Provide the [X, Y] coordinate of the cell's center where the given text is located.  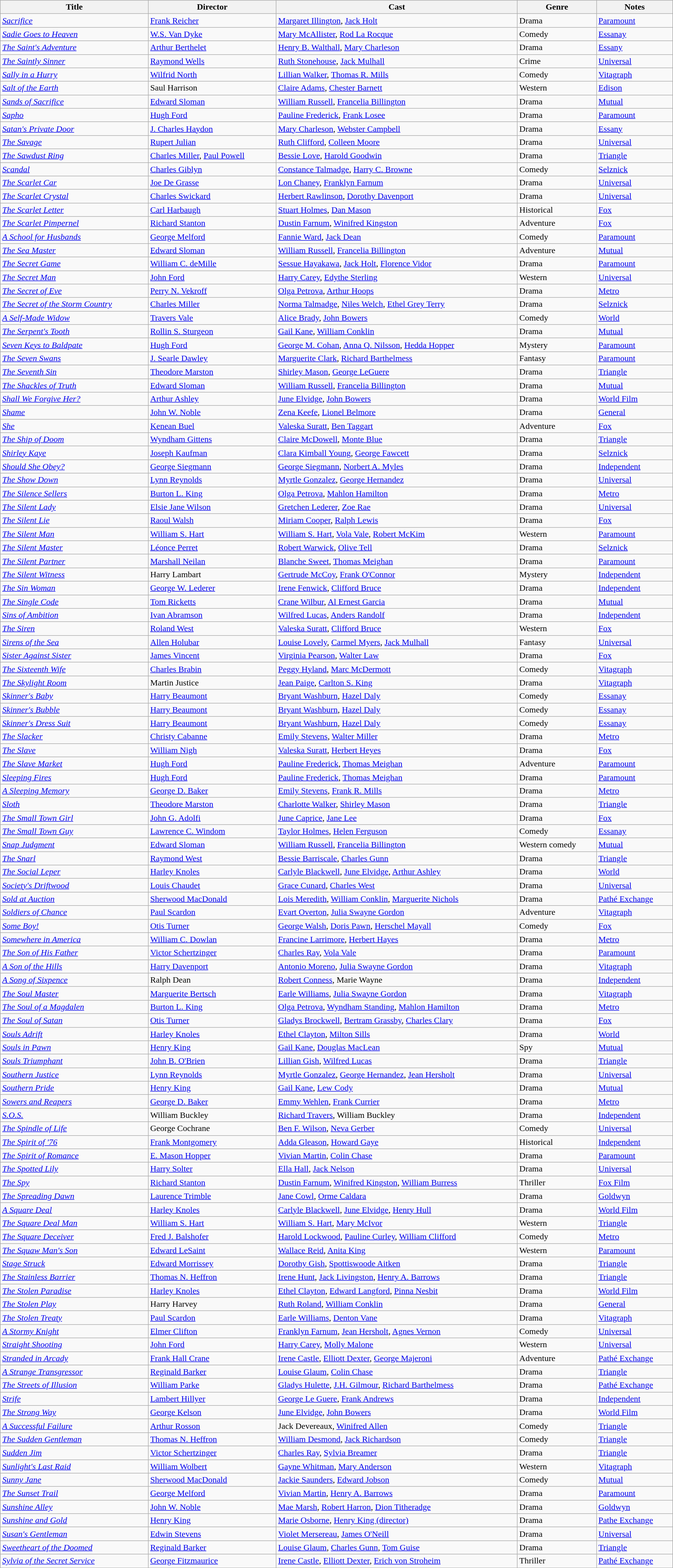
Mae Marsh, Robert Harron, Dion Titheradge [397, 1507]
Sweetheart of the Doomed [75, 1547]
William Wolbert [212, 1466]
Edward LeSaint [212, 1250]
Claire McDowell, Monte Blue [397, 439]
Southern Justice [75, 1075]
The Soul of Satan [75, 1020]
The Spirit of '76 [75, 1142]
Director [212, 7]
Mary McAllister, Rod La Rocque [397, 34]
John G. Adolfi [212, 818]
Henry B. Walthall, Mary Charleson [397, 48]
John B. O'Brien [212, 1061]
Rollin S. Sturgeon [212, 331]
Cast [397, 7]
The Stolen Treaty [75, 1318]
Charles Miller [212, 304]
Southern Pride [75, 1088]
The Spreading Dawn [75, 1196]
Some Boy! [75, 926]
The Small Town Guy [75, 831]
George Walsh, Doris Pawn, Herschel Mayall [397, 926]
Myrtle Gonzalez, George Hernandez, Jean Hersholt [397, 1075]
Souls Triumphant [75, 1061]
Marie Osborne, Henry King (director) [397, 1520]
A School for Husbands [75, 237]
George Cochrane [212, 1129]
Wilfred Lucas, Anders Randolf [397, 615]
Ruth Clifford, Colleen Moore [397, 142]
Carlyle Blackwell, June Elvidge, Henry Hull [397, 1209]
Sessue Hayakawa, Jack Holt, Florence Vidor [397, 264]
Alice Brady, John Bowers [397, 318]
Charlotte Walker, Shirley Mason [397, 804]
Crime [557, 61]
The Square Deal Man [75, 1223]
Bessie Barriscale, Charles Gunn [397, 858]
The Squaw Man's Son [75, 1250]
The Small Town Girl [75, 818]
Fred J. Balshofer [212, 1236]
The Seventh Sin [75, 372]
George M. Cohan, Anna Q. Nilsson, Hedda Hopper [397, 345]
The Sea Master [75, 250]
Strife [75, 1399]
Sins of Ambition [75, 615]
Sadie Goes to Heaven [75, 34]
Gayne Whitman, Mary Anderson [397, 1466]
Edward Morrissey [212, 1264]
A Stormy Knight [75, 1331]
Harry Solter [212, 1169]
George Siegmann, Norbert A. Myles [397, 466]
Elmer Clifton [212, 1331]
Spy [557, 1048]
Harry Davenport [212, 966]
George Kelson [212, 1412]
Marshall Neilan [212, 561]
Charles Miller, Paul Powell [212, 155]
Olga Petrova, Arthur Hoops [397, 291]
Irene Hunt, Jack Livingston, Henry A. Barrows [397, 1277]
William C. deMille [212, 264]
Ruth Stonehouse, Jack Mulhall [397, 61]
Carl Harbaugh [212, 210]
Stage Struck [75, 1264]
Saul Harrison [212, 88]
Franklyn Farnum, Jean Hersholt, Agnes Vernon [397, 1331]
A Self-Made Widow [75, 318]
Gail Kane, William Conklin [397, 331]
Skinner's Baby [75, 696]
Valeska Suratt, Clifford Bruce [397, 629]
Ivan Abramson [212, 615]
Léonce Perret [212, 547]
Shall We Forgive Her? [75, 399]
Margaret Illington, Jack Holt [397, 21]
The Soul Master [75, 993]
Lois Meredith, William Conklin, Marguerite Nichols [397, 899]
Harry Lambart [212, 574]
Sylvia of the Secret Service [75, 1561]
Ethel Clayton, Milton Sills [397, 1034]
Louise Glaum, Colin Chase [397, 1372]
The Seven Swans [75, 358]
Harry Harvey [212, 1304]
The Stolen Play [75, 1304]
Vivian Martin, Henry A. Barrows [397, 1493]
Sold at Auction [75, 899]
Sunny Jane [75, 1480]
J. Searle Dawley [212, 358]
William Buckley [212, 1115]
Sunlight's Last Raid [75, 1466]
The Snarl [75, 858]
Miriam Cooper, Ralph Lewis [397, 520]
A Strange Transgressor [75, 1372]
W.S. Van Dyke [212, 34]
Gladys Brockwell, Bertram Grassby, Charles Clary [397, 1020]
Shame [75, 413]
The Strong Way [75, 1412]
The Sunset Trail [75, 1493]
Vivian Martin, Colin Chase [397, 1155]
Gail Kane, Douglas MacLean [397, 1048]
The Scarlet Pimpernel [75, 223]
The Scarlet Letter [75, 210]
The Son of His Father [75, 953]
A Square Deal [75, 1209]
Jackie Saunders, Edward Jobson [397, 1480]
The Silence Sellers [75, 493]
The Silent Lie [75, 520]
William S. Hart, Vola Vale, Robert McKim [397, 534]
The Social Leper [75, 872]
The Siren [75, 629]
Gertrude McCoy, Frank O'Connor [397, 574]
Sirens of the Sea [75, 642]
J. Charles Haydon [212, 129]
Stuart Holmes, Dan Mason [397, 210]
The Sudden Gentleman [75, 1439]
Skinner's Dress Suit [75, 723]
The Spirit of Romance [75, 1155]
Salt of the Earth [75, 88]
Richard Travers, William Buckley [397, 1115]
Pauline Frederick, Frank Losee [397, 115]
Allen Holubar [212, 642]
Edwin Stevens [212, 1534]
Ethel Clayton, Edward Langford, Pinna Nesbit [397, 1291]
Arthur Ashley [212, 399]
Wallace Reid, Anita King [397, 1250]
Jean Paige, Carlton S. King [397, 683]
Robert Warwick, Olive Tell [397, 547]
The Silent Witness [75, 574]
Crane Wilbur, Al Ernest Garcia [397, 602]
The Ship of Doom [75, 439]
Wyndham Gittens [212, 439]
The Saint's Adventure [75, 48]
The Square Deceiver [75, 1236]
Skinner's Bubble [75, 710]
Charles Ray, Sylvia Breamer [397, 1453]
George Le Guere, Frank Andrews [397, 1399]
The Sin Woman [75, 588]
Pathe Exchange [635, 1520]
George W. Lederer [212, 588]
Frank Hall Crane [212, 1358]
Laurence Trimble [212, 1196]
Gladys Hulette, J.H. Gilmour, Richard Barthelmess [397, 1385]
William Parke [212, 1385]
Harry Carey, Molly Malone [397, 1345]
Joseph Kaufman [212, 453]
Myrtle Gonzalez, George Hernandez [397, 480]
The Slave Market [75, 764]
Perry N. Vekroff [212, 291]
Fox Film [635, 1182]
Sudden Jim [75, 1453]
The Single Code [75, 602]
Sally in a Hurry [75, 75]
Bessie Love, Harold Goodwin [397, 155]
Martin Justice [212, 683]
Arthur Rosson [212, 1426]
The Scarlet Car [75, 183]
The Show Down [75, 480]
Lillian Walker, Thomas R. Mills [397, 75]
Carlyle Blackwell, June Elvidge, Arthur Ashley [397, 872]
Sacrifice [75, 21]
Frank Montgomery [212, 1142]
Genre [557, 7]
Ruth Roland, William Conklin [397, 1304]
Harold Lockwood, Pauline Curley, William Clifford [397, 1236]
Sowers and Reapers [75, 1102]
The Silent Man [75, 534]
Soldiers of Chance [75, 912]
George Siegmann [212, 466]
Taylor Holmes, Helen Ferguson [397, 831]
The Silent Partner [75, 561]
Kenean Buel [212, 426]
William Desmond, Jack Richardson [397, 1439]
Straight Shooting [75, 1345]
Peggy Hyland, Marc McDermott [397, 669]
William Nigh [212, 750]
Christy Cabanne [212, 737]
The Silent Master [75, 547]
Irene Castle, Elliott Dexter, Erich von Stroheim [397, 1561]
Violet Mersereau, James O'Neill [397, 1534]
The Spindle of Life [75, 1129]
Dorothy Gish, Spottiswoode Aitken [397, 1264]
The Serpent's Tooth [75, 331]
Gretchen Lederer, Zoe Rae [397, 507]
Edison [635, 88]
Tom Ricketts [212, 602]
Robert Conness, Marie Wayne [397, 980]
Irene Fenwick, Clifford Bruce [397, 588]
Adda Gleason, Howard Gaye [397, 1142]
Irene Castle, Elliott Dexter, George Majeroni [397, 1358]
Marguerite Clark, Richard Barthelmess [397, 358]
George Fitzmaurice [212, 1561]
The Secret of Eve [75, 291]
Ralph Dean [212, 980]
Arthur Berthelet [212, 48]
Louise Lovely, Carmel Myers, Jack Mulhall [397, 642]
Seven Keys to Baldpate [75, 345]
Somewhere in America [75, 939]
William S. Hart, Mary McIvor [397, 1223]
Susan's Gentleman [75, 1534]
Virginia Pearson, Walter Law [397, 656]
Emmy Wehlen, Frank Currier [397, 1102]
Roland West [212, 629]
Lawrence C. Windom [212, 831]
Joe De Grasse [212, 183]
Evart Overton, Julia Swayne Gordon [397, 912]
Ben F. Wilson, Neva Gerber [397, 1129]
Jane Cowl, Orme Caldara [397, 1196]
Charles Brabin [212, 669]
The Stainless Barrier [75, 1277]
The Streets of Illusion [75, 1385]
Olga Petrova, Wyndham Standing, Mahlon Hamilton [397, 1007]
A Successful Failure [75, 1426]
Charles Ray, Vola Vale [397, 953]
Mary Charleson, Webster Campbell [397, 129]
Elsie Jane Wilson [212, 507]
Earle Williams, Denton Vane [397, 1318]
A Sleeping Memory [75, 791]
Lillian Gish, Wilfred Lucas [397, 1061]
Francine Larrimore, Herbert Hayes [397, 939]
Stranded in Arcady [75, 1358]
Harry Carey, Edythe Sterling [397, 277]
Norma Talmadge, Niles Welch, Ethel Grey Terry [397, 304]
Scandal [75, 169]
Valeska Suratt, Ben Taggart [397, 426]
E. Mason Hopper [212, 1155]
Sapho [75, 115]
The Saintly Sinner [75, 61]
Emily Stevens, Walter Miller [397, 737]
Raymond West [212, 858]
The Secret Man [75, 277]
Wilfrid North [212, 75]
Zena Keefe, Lionel Belmore [397, 413]
James Vincent [212, 656]
The Scarlet Crystal [75, 196]
Herbert Rawlinson, Dorothy Davenport [397, 196]
Lon Chaney, Franklyn Farnum [397, 183]
Clara Kimball Young, George Fawcett [397, 453]
Souls Adrift [75, 1034]
The Slacker [75, 737]
Title [75, 7]
S.O.S. [75, 1115]
Snap Judgment [75, 845]
Claire Adams, Chester Barnett [397, 88]
Sands of Sacrifice [75, 102]
Charles Swickard [212, 196]
The Spy [75, 1182]
Antonio Moreno, Julia Swayne Gordon [397, 966]
The Silent Lady [75, 507]
Raoul Walsh [212, 520]
Frank Reicher [212, 21]
Gail Kane, Lew Cody [397, 1088]
Should She Obey? [75, 466]
Sunshine and Gold [75, 1520]
Ella Hall, Jack Nelson [397, 1169]
Dustin Farnum, Winifred Kingston [397, 223]
A Song of Sixpence [75, 980]
Dustin Farnum, Winifred Kingston, William Burress [397, 1182]
Emily Stevens, Frank R. Mills [397, 791]
The Spotted Lily [75, 1169]
The Stolen Paradise [75, 1291]
Shirley Mason, George LeGuere [397, 372]
The Slave [75, 750]
Charles Giblyn [212, 169]
The Skylight Room [75, 683]
June Caprice, Jane Lee [397, 818]
Travers Vale [212, 318]
The Sawdust Ring [75, 155]
Notes [635, 7]
Louise Glaum, Charles Gunn, Tom Guise [397, 1547]
The Sixteenth Wife [75, 669]
The Soul of a Magdalen [75, 1007]
Earle Williams, Julia Swayne Gordon [397, 993]
Rupert Julian [212, 142]
Sleeping Fires [75, 777]
Grace Cunard, Charles West [397, 885]
Valeska Suratt, Herbert Heyes [397, 750]
William C. Dowlan [212, 939]
Marguerite Bertsch [212, 993]
The Savage [75, 142]
The Shackles of Truth [75, 385]
The Secret of the Storm Country [75, 304]
Sloth [75, 804]
Louis Chaudet [212, 885]
A Son of the Hills [75, 966]
Souls in Pawn [75, 1048]
Sister Against Sister [75, 656]
Constance Talmadge, Harry C. Browne [397, 169]
Olga Petrova, Mahlon Hamilton [397, 493]
Western comedy [557, 845]
Sunshine Alley [75, 1507]
She [75, 426]
Blanche Sweet, Thomas Meighan [397, 561]
Shirley Kaye [75, 453]
Satan's Private Door [75, 129]
The Secret Game [75, 264]
Society's Driftwood [75, 885]
Fannie Ward, Jack Dean [397, 237]
Raymond Wells [212, 61]
Jack Devereaux, Winifred Allen [397, 1426]
Lambert Hillyer [212, 1399]
